Scan for the cell matching the given text and deliver its [x, y] coordinate at center. 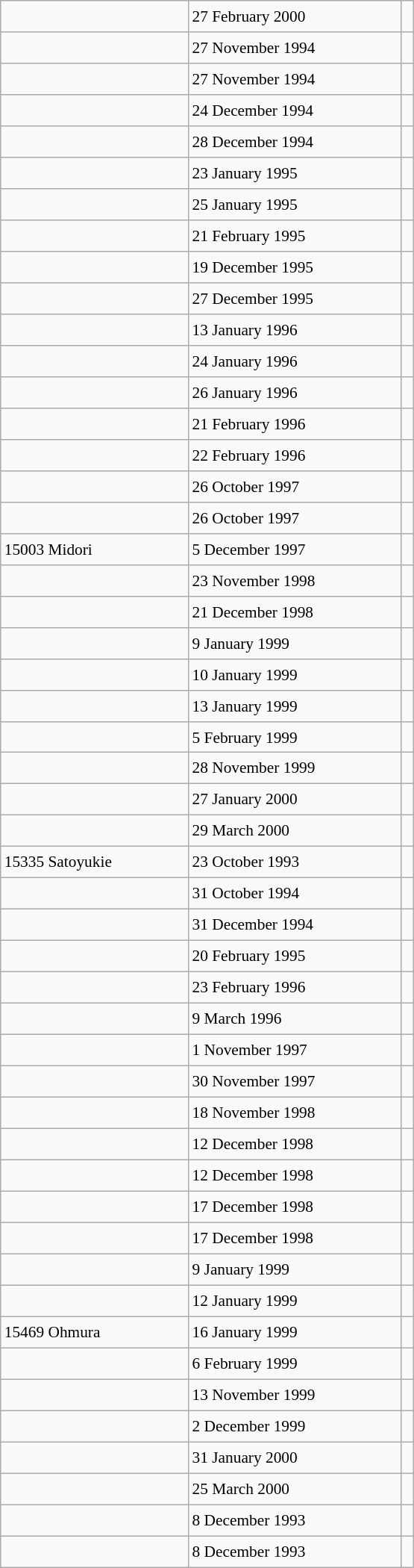
15335 Satoyukie [95, 862]
23 February 1996 [295, 988]
27 January 2000 [295, 800]
23 November 1998 [295, 580]
21 February 1996 [295, 423]
13 November 1999 [295, 1395]
31 October 1994 [295, 894]
18 November 1998 [295, 1113]
13 January 1996 [295, 330]
15469 Ohmura [95, 1332]
5 February 1999 [295, 737]
5 December 1997 [295, 549]
1 November 1997 [295, 1051]
21 December 1998 [295, 612]
27 February 2000 [295, 16]
22 February 1996 [295, 455]
24 December 1994 [295, 111]
2 December 1999 [295, 1426]
13 January 1999 [295, 706]
6 February 1999 [295, 1363]
20 February 1995 [295, 956]
12 January 1999 [295, 1301]
31 January 2000 [295, 1457]
31 December 1994 [295, 925]
26 January 1996 [295, 393]
28 November 1999 [295, 768]
10 January 1999 [295, 674]
30 November 1997 [295, 1082]
28 December 1994 [295, 142]
19 December 1995 [295, 267]
25 March 2000 [295, 1489]
24 January 1996 [295, 361]
27 December 1995 [295, 299]
16 January 1999 [295, 1332]
25 January 1995 [295, 205]
29 March 2000 [295, 831]
9 March 1996 [295, 1019]
23 January 1995 [295, 173]
15003 Midori [95, 549]
21 February 1995 [295, 236]
23 October 1993 [295, 862]
